Scan for the cell matching the given text and deliver its [x, y] coordinate at center. 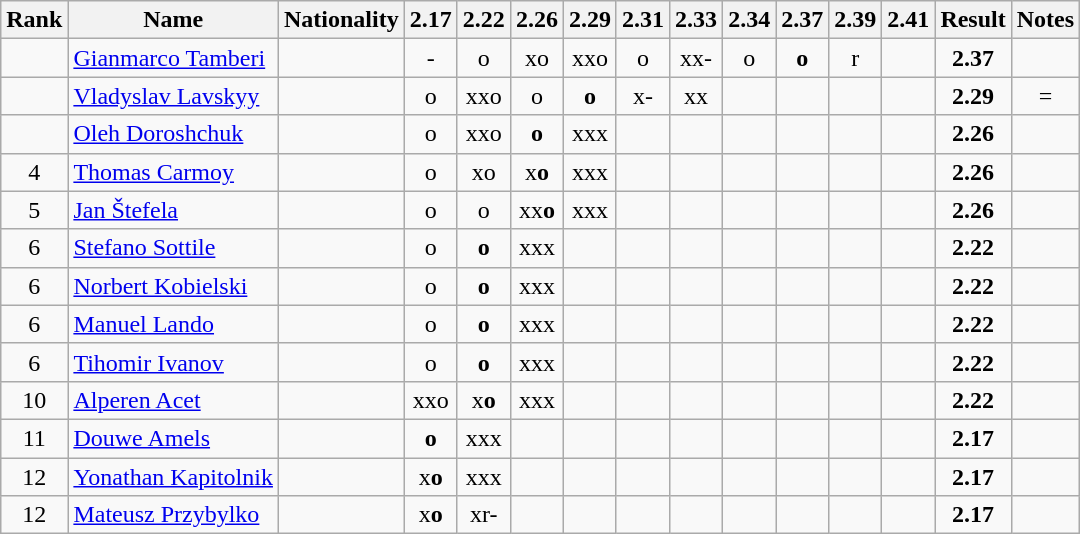
2.33 [696, 20]
Nationality [341, 20]
2.34 [750, 20]
xx [696, 96]
2.41 [908, 20]
Stefano Sottile [174, 248]
Gianmarco Tamberi [174, 58]
Vladyslav Lavskyy [174, 96]
Norbert Kobielski [174, 286]
xr- [484, 515]
Rank [34, 20]
Thomas Carmoy [174, 172]
Oleh Doroshchuk [174, 134]
10 [34, 400]
Alperen Acet [174, 400]
r [856, 58]
Tihomir Ivanov [174, 362]
2.39 [856, 20]
11 [34, 438]
= [1045, 96]
Yonathan Kapitolnik [174, 477]
Manuel Lando [174, 324]
Result [973, 20]
Notes [1045, 20]
Jan Štefela [174, 210]
- [430, 58]
Mateusz Przybylko [174, 515]
4 [34, 172]
Name [174, 20]
Douwe Amels [174, 438]
2.31 [642, 20]
5 [34, 210]
xx- [696, 58]
x- [642, 96]
